Search for the cell housing the specified text and yield its [x, y] center coordinate. 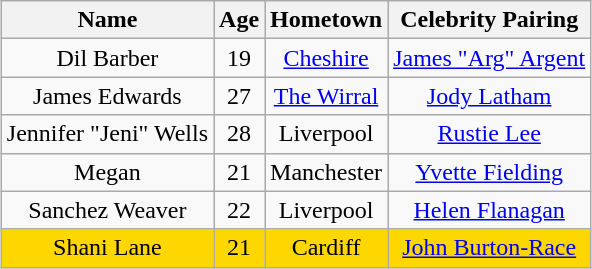
John Burton-Race [490, 248]
Jody Latham [490, 96]
Shani Lane [107, 248]
Dil Barber [107, 58]
James "Arg" Argent [490, 58]
Hometown [326, 20]
Rustie Lee [490, 134]
Yvette Fielding [490, 172]
Celebrity Pairing [490, 20]
Age [240, 20]
19 [240, 58]
Cheshire [326, 58]
27 [240, 96]
James Edwards [107, 96]
Helen Flanagan [490, 210]
28 [240, 134]
Megan [107, 172]
Jennifer "Jeni" Wells [107, 134]
Sanchez Weaver [107, 210]
Manchester [326, 172]
Cardiff [326, 248]
22 [240, 210]
The Wirral [326, 96]
Name [107, 20]
